Return the (X, Y) coordinate for the center point of the cell that contains the specified text.  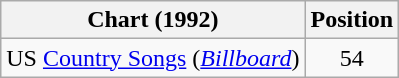
Position (352, 20)
US Country Songs (Billboard) (153, 58)
54 (352, 58)
Chart (1992) (153, 20)
